Identify which cell holds the provided text, then report its (x, y) central coordinate. 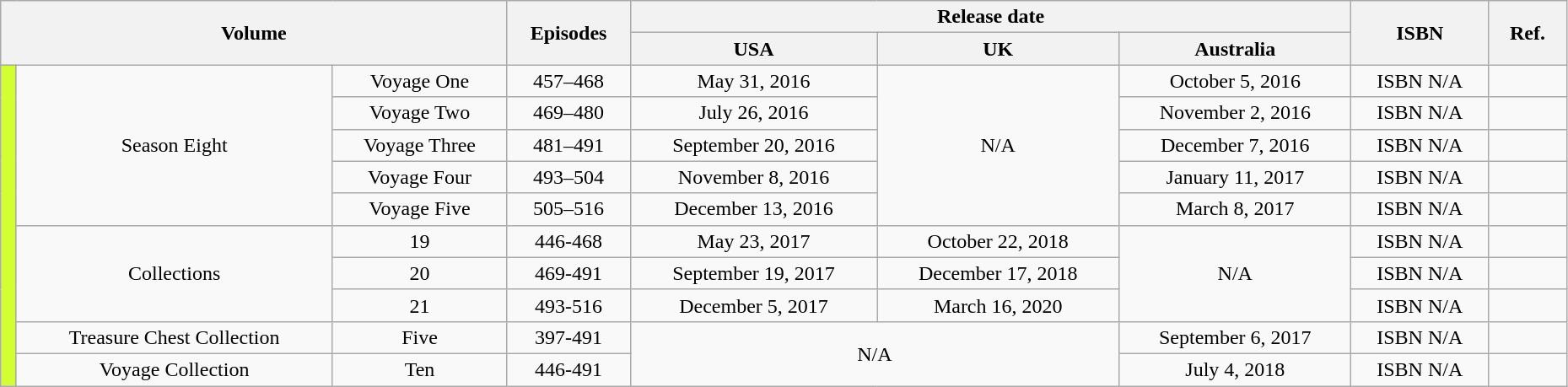
January 11, 2017 (1235, 177)
469–480 (568, 113)
July 4, 2018 (1235, 369)
397-491 (568, 337)
March 16, 2020 (999, 305)
November 8, 2016 (754, 177)
May 31, 2016 (754, 81)
21 (420, 305)
Voyage Five (420, 209)
446-491 (568, 369)
Treasure Chest Collection (174, 337)
Release date (990, 17)
Season Eight (174, 145)
November 2, 2016 (1235, 113)
March 8, 2017 (1235, 209)
September 19, 2017 (754, 273)
457–468 (568, 81)
October 22, 2018 (999, 241)
Ten (420, 369)
505–516 (568, 209)
September 20, 2016 (754, 145)
UK (999, 49)
493–504 (568, 177)
446-468 (568, 241)
469-491 (568, 273)
May 23, 2017 (754, 241)
December 17, 2018 (999, 273)
Voyage Three (420, 145)
ISBN (1420, 33)
Five (420, 337)
20 (420, 273)
Voyage One (420, 81)
Volume (254, 33)
Ref. (1528, 33)
December 13, 2016 (754, 209)
Episodes (568, 33)
Voyage Four (420, 177)
September 6, 2017 (1235, 337)
Australia (1235, 49)
December 7, 2016 (1235, 145)
19 (420, 241)
493-516 (568, 305)
481–491 (568, 145)
July 26, 2016 (754, 113)
Voyage Collection (174, 369)
Collections (174, 273)
USA (754, 49)
Voyage Two (420, 113)
December 5, 2017 (754, 305)
October 5, 2016 (1235, 81)
